Find where the given text appears and provide that cell's center as [X, Y] coordinate. 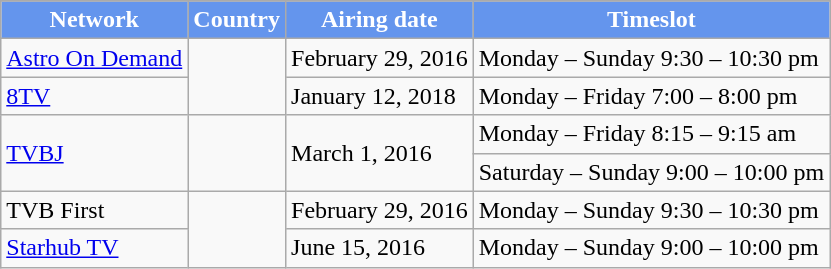
Network [94, 20]
Monday – Friday 7:00 – 8:00 pm [651, 96]
Starhub TV [94, 248]
June 15, 2016 [380, 248]
TVBJ [94, 153]
March 1, 2016 [380, 153]
Monday – Sunday 9:00 – 10:00 pm [651, 248]
Country [237, 20]
January 12, 2018 [380, 96]
Timeslot [651, 20]
Monday – Friday 8:15 – 9:15 am [651, 134]
8TV [94, 96]
TVB First [94, 210]
Saturday – Sunday 9:00 – 10:00 pm [651, 172]
Astro On Demand [94, 58]
Airing date [380, 20]
